For the text-containing cell, return its midpoint in [x, y] coordinate format. 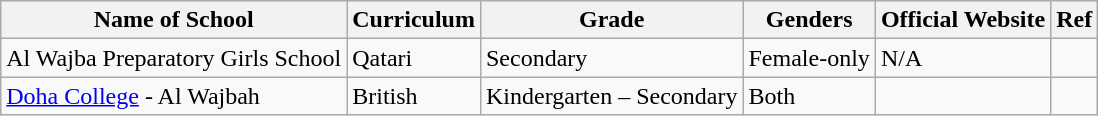
Kindergarten – Secondary [612, 96]
Female-only [809, 58]
British [414, 96]
N/A [962, 58]
Al Wajba Preparatory Girls School [174, 58]
Secondary [612, 58]
Doha College - Al Wajbah [174, 96]
Curriculum [414, 20]
Grade [612, 20]
Qatari [414, 58]
Both [809, 96]
Official Website [962, 20]
Genders [809, 20]
Name of School [174, 20]
Ref [1074, 20]
